Determine the (x, y) coordinate at the center of the cell enclosing the given text.  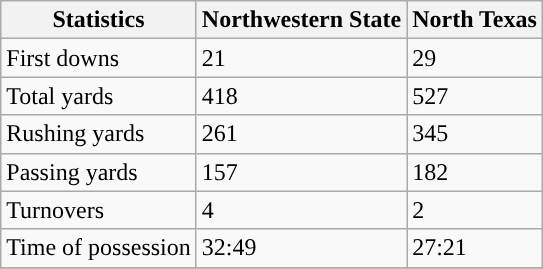
21 (301, 58)
345 (475, 134)
4 (301, 210)
2 (475, 210)
182 (475, 172)
157 (301, 172)
527 (475, 96)
418 (301, 96)
29 (475, 58)
First downs (99, 58)
27:21 (475, 248)
Statistics (99, 20)
Total yards (99, 96)
Turnovers (99, 210)
261 (301, 134)
Rushing yards (99, 134)
North Texas (475, 20)
Northwestern State (301, 20)
32:49 (301, 248)
Passing yards (99, 172)
Time of possession (99, 248)
